Identify which cell holds the provided text, then report its (x, y) central coordinate. 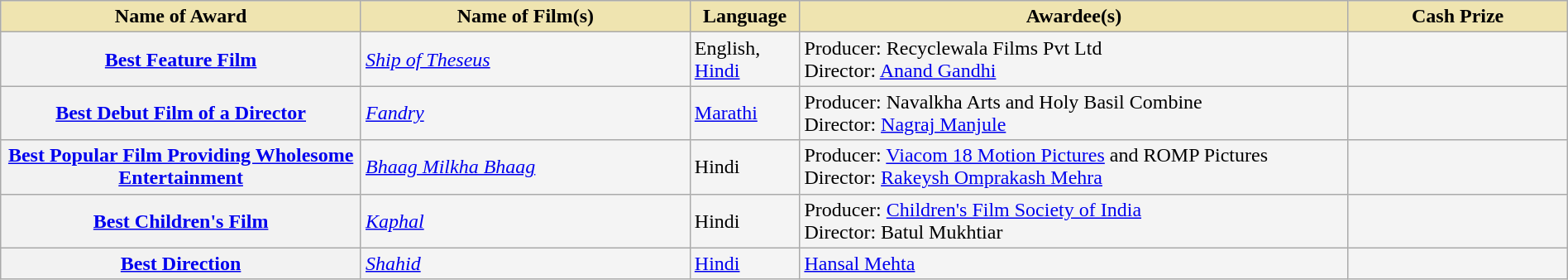
Producer: Recyclewala Films Pvt LtdDirector: Anand Gandhi (1073, 60)
Best Direction (181, 263)
Shahid (525, 263)
Best Feature Film (181, 60)
Bhaag Milkha Bhaag (525, 167)
Best Children's Film (181, 220)
Best Debut Film of a Director (181, 113)
Best Popular Film Providing Wholesome Entertainment (181, 167)
English,Hindi (744, 60)
Kaphal (525, 220)
Fandry (525, 113)
Hansal Mehta (1073, 263)
Marathi (744, 113)
Cash Prize (1457, 17)
Producer: Navalkha Arts and Holy Basil CombineDirector: Nagraj Manjule (1073, 113)
Producer: Viacom 18 Motion Pictures and ROMP PicturesDirector: Rakeysh Omprakash Mehra (1073, 167)
Name of Award (181, 17)
Producer: Children's Film Society of IndiaDirector: Batul Mukhtiar (1073, 220)
Ship of Theseus (525, 60)
Name of Film(s) (525, 17)
Awardee(s) (1073, 17)
Language (744, 17)
